From the cell containing the given text, extract its center point as (X, Y) coordinate. 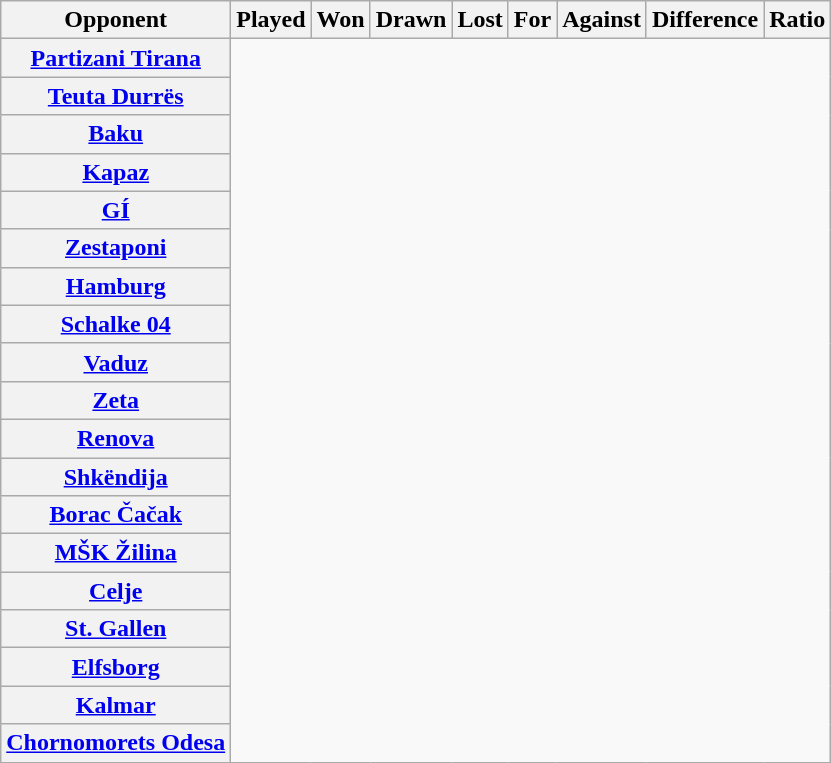
GÍ (116, 210)
Drawn (411, 20)
Baku (116, 134)
Schalke 04 (116, 324)
Opponent (116, 20)
Ratio (798, 20)
Teuta Durrës (116, 96)
Won (340, 20)
Played (271, 20)
For (532, 20)
Partizani Tirana (116, 58)
Difference (704, 20)
Kapaz (116, 172)
MŠK Žilina (116, 553)
Elfsborg (116, 667)
Lost (480, 20)
Renova (116, 438)
Against (602, 20)
Zeta (116, 400)
Vaduz (116, 362)
Celje (116, 591)
Chornomorets Odesa (116, 743)
Hamburg (116, 286)
Shkëndija (116, 477)
Zestaponi (116, 248)
Kalmar (116, 705)
Borac Čačak (116, 515)
St. Gallen (116, 629)
